From the cell containing the given text, extract its center point as [x, y] coordinate. 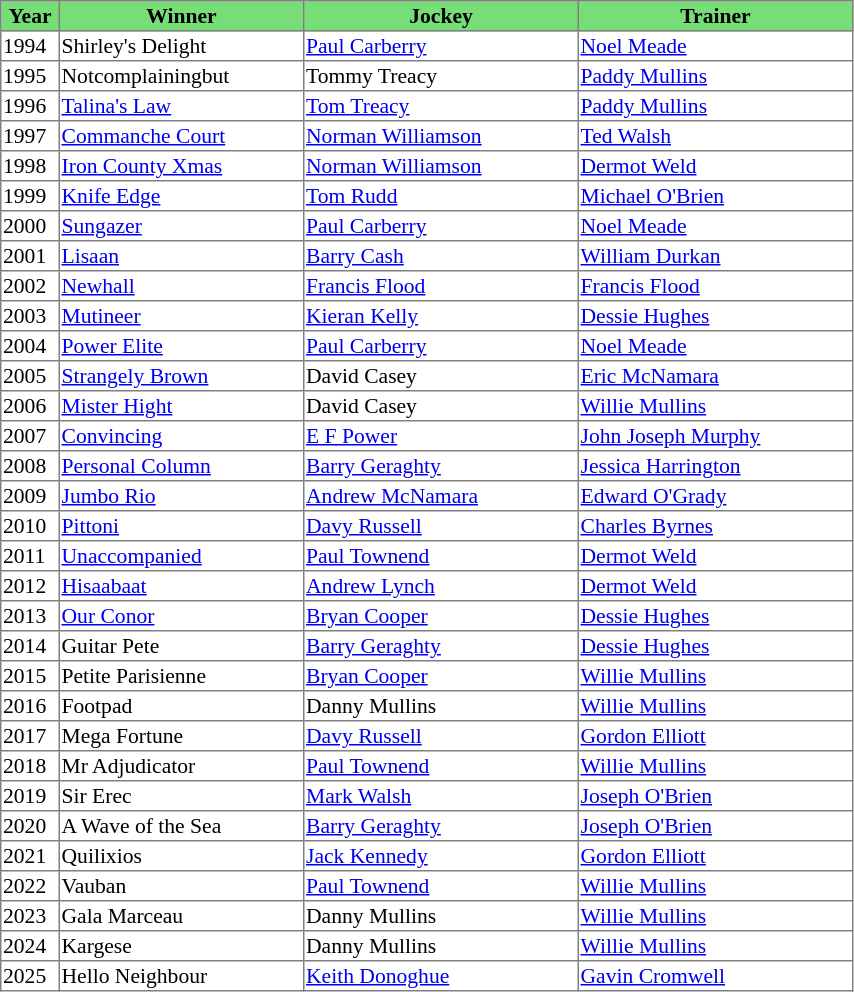
2013 [30, 616]
2017 [30, 736]
2016 [30, 706]
Lisaan [181, 256]
Ted Walsh [715, 136]
Talina's Law [181, 106]
2000 [30, 226]
John Joseph Murphy [715, 436]
1994 [30, 46]
Vauban [181, 886]
Mister Hight [181, 406]
Barry Cash [441, 256]
Mutineer [181, 316]
2004 [30, 346]
Jack Kennedy [441, 856]
Jockey [441, 16]
2002 [30, 286]
Tommy Treacy [441, 76]
Sungazer [181, 226]
2021 [30, 856]
Footpad [181, 706]
2020 [30, 826]
2011 [30, 556]
1995 [30, 76]
Eric McNamara [715, 376]
E F Power [441, 436]
2008 [30, 466]
Jessica Harrington [715, 466]
2018 [30, 766]
Unaccompanied [181, 556]
Gala Marceau [181, 916]
Year [30, 16]
1996 [30, 106]
Personal Column [181, 466]
Power Elite [181, 346]
1998 [30, 166]
2007 [30, 436]
Edward O'Grady [715, 496]
2010 [30, 526]
Knife Edge [181, 196]
2019 [30, 796]
Convincing [181, 436]
Kieran Kelly [441, 316]
Jumbo Rio [181, 496]
2009 [30, 496]
Iron County Xmas [181, 166]
Quilixios [181, 856]
Guitar Pete [181, 646]
Kargese [181, 946]
2005 [30, 376]
Trainer [715, 16]
A Wave of the Sea [181, 826]
Notcomplainingbut [181, 76]
2003 [30, 316]
Commanche Court [181, 136]
2015 [30, 676]
Hello Neighbour [181, 976]
Strangely Brown [181, 376]
2024 [30, 946]
2025 [30, 976]
Mega Fortune [181, 736]
2023 [30, 916]
2014 [30, 646]
2022 [30, 886]
Keith Donoghue [441, 976]
Petite Parisienne [181, 676]
1997 [30, 136]
Winner [181, 16]
William Durkan [715, 256]
Pittoni [181, 526]
Andrew McNamara [441, 496]
Charles Byrnes [715, 526]
Our Conor [181, 616]
Mark Walsh [441, 796]
2001 [30, 256]
Michael O'Brien [715, 196]
Andrew Lynch [441, 586]
Newhall [181, 286]
Tom Treacy [441, 106]
Sir Erec [181, 796]
2006 [30, 406]
Tom Rudd [441, 196]
Mr Adjudicator [181, 766]
Gavin Cromwell [715, 976]
1999 [30, 196]
2012 [30, 586]
Shirley's Delight [181, 46]
Hisaabaat [181, 586]
